Output the (x, y) coordinate of the center of the cell containing the given text.  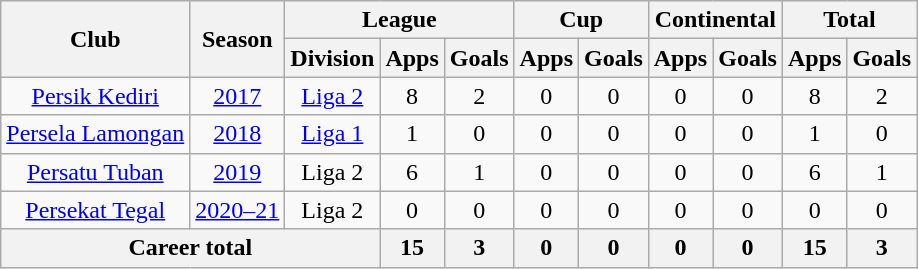
Total (849, 20)
Cup (581, 20)
Career total (190, 248)
Division (332, 58)
League (400, 20)
Persekat Tegal (96, 210)
Persela Lamongan (96, 134)
Liga 1 (332, 134)
2017 (238, 96)
Persik Kediri (96, 96)
Season (238, 39)
2018 (238, 134)
Club (96, 39)
Persatu Tuban (96, 172)
Continental (715, 20)
2019 (238, 172)
2020–21 (238, 210)
